Find where the given text appears and provide that cell's center as [x, y] coordinate. 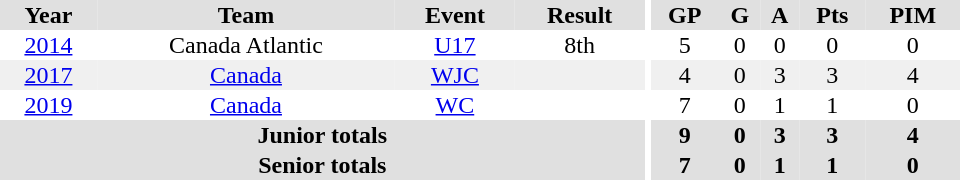
Junior totals [322, 135]
Senior totals [322, 165]
PIM [913, 15]
GP [684, 15]
Result [580, 15]
Pts [832, 15]
2019 [48, 105]
U17 [455, 45]
Canada Atlantic [246, 45]
2017 [48, 75]
G [740, 15]
9 [684, 135]
5 [684, 45]
Team [246, 15]
2014 [48, 45]
Event [455, 15]
WC [455, 105]
8th [580, 45]
WJC [455, 75]
Year [48, 15]
A [780, 15]
